Return the [X, Y] coordinate for the center point of the cell that contains the specified text.  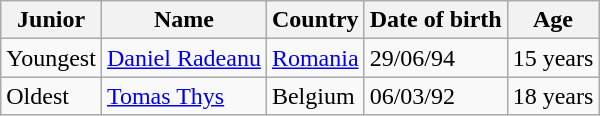
Name [184, 20]
Daniel Radeanu [184, 58]
Romania [315, 58]
Tomas Thys [184, 96]
Age [553, 20]
Country [315, 20]
Oldest [52, 96]
Belgium [315, 96]
18 years [553, 96]
Date of birth [436, 20]
Youngest [52, 58]
06/03/92 [436, 96]
29/06/94 [436, 58]
15 years [553, 58]
Junior [52, 20]
